Search for the cell housing the specified text and yield its (X, Y) center coordinate. 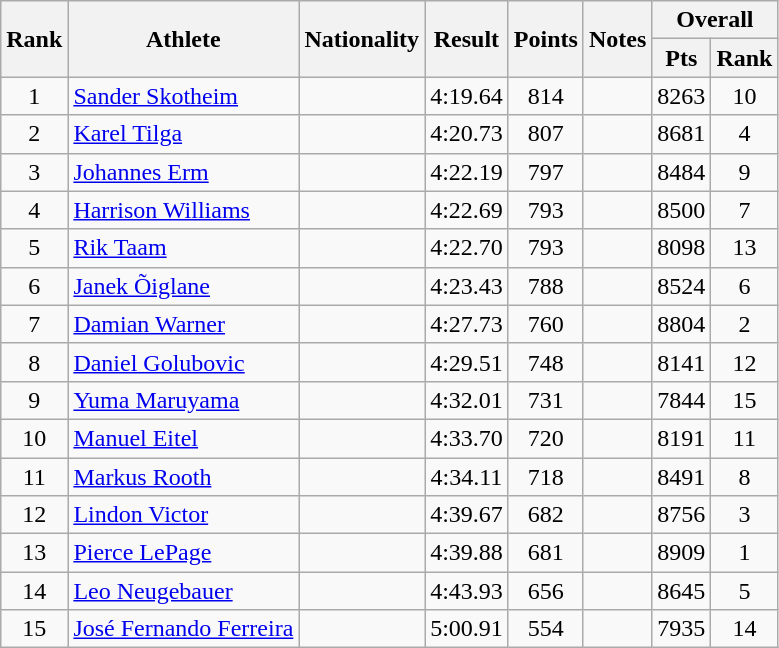
Janek Õiglane (184, 286)
807 (546, 134)
Result (467, 39)
8909 (682, 553)
Sander Skotheim (184, 96)
Athlete (184, 39)
Harrison Williams (184, 210)
4:27.73 (467, 324)
Notes (617, 39)
4:39.67 (467, 515)
4:43.93 (467, 591)
Damian Warner (184, 324)
Nationality (362, 39)
814 (546, 96)
7844 (682, 400)
8645 (682, 591)
8500 (682, 210)
8804 (682, 324)
Markus Rooth (184, 477)
Pts (682, 58)
Manuel Eitel (184, 438)
681 (546, 553)
8681 (682, 134)
731 (546, 400)
8141 (682, 362)
Rik Taam (184, 248)
5:00.91 (467, 629)
656 (546, 591)
Yuma Maruyama (184, 400)
4:32.01 (467, 400)
8756 (682, 515)
748 (546, 362)
4:33.70 (467, 438)
Lindon Victor (184, 515)
682 (546, 515)
720 (546, 438)
8491 (682, 477)
4:39.88 (467, 553)
8524 (682, 286)
4:19.64 (467, 96)
Karel Tilga (184, 134)
4:23.43 (467, 286)
7935 (682, 629)
788 (546, 286)
8098 (682, 248)
4:20.73 (467, 134)
8484 (682, 172)
554 (546, 629)
4:34.11 (467, 477)
4:29.51 (467, 362)
Daniel Golubovic (184, 362)
Overall (715, 20)
Leo Neugebauer (184, 591)
797 (546, 172)
José Fernando Ferreira (184, 629)
4:22.19 (467, 172)
760 (546, 324)
Pierce LePage (184, 553)
Points (546, 39)
8191 (682, 438)
8263 (682, 96)
4:22.69 (467, 210)
718 (546, 477)
4:22.70 (467, 248)
Johannes Erm (184, 172)
